Detect which cell encompasses the target text, then output its [X, Y] center coordinate. 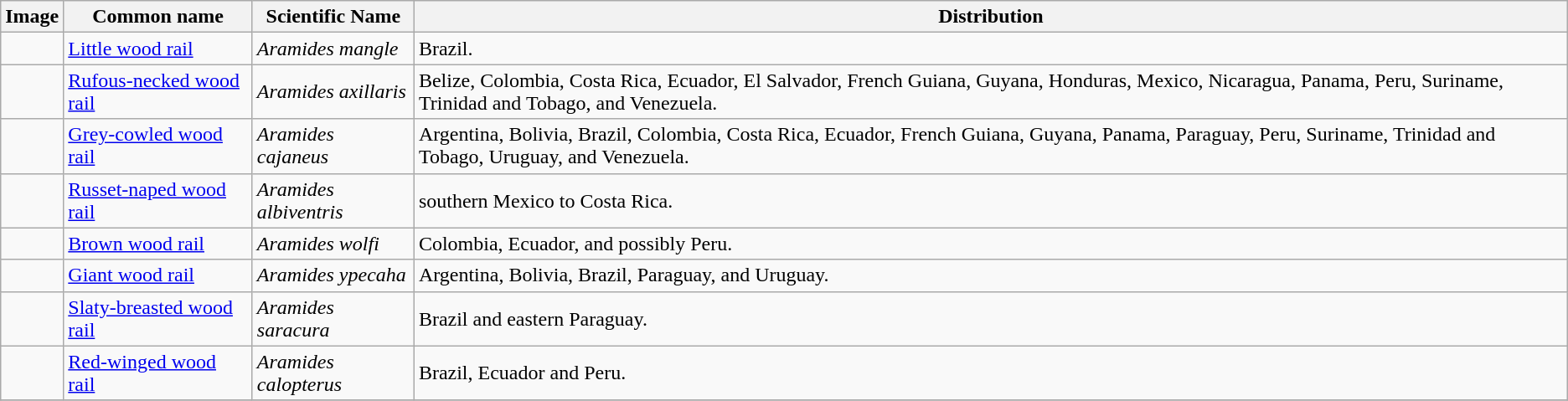
Aramides albiventris [333, 201]
Giant wood rail [158, 275]
Rufous-necked wood rail [158, 92]
Image [32, 17]
Aramides saracura [333, 318]
Aramides cajaneus [333, 146]
Russet-naped wood rail [158, 201]
Aramides mangle [333, 49]
Common name [158, 17]
Grey-cowled wood rail [158, 146]
Little wood rail [158, 49]
Brazil and eastern Paraguay. [990, 318]
southern Mexico to Costa Rica. [990, 201]
Scientific Name [333, 17]
Brown wood rail [158, 244]
Red-winged wood rail [158, 373]
Aramides ypecaha [333, 275]
Aramides calopterus [333, 373]
Distribution [990, 17]
Argentina, Bolivia, Brazil, Paraguay, and Uruguay. [990, 275]
Colombia, Ecuador, and possibly Peru. [990, 244]
Slaty-breasted wood rail [158, 318]
Brazil, Ecuador and Peru. [990, 373]
Aramides wolfi [333, 244]
Brazil. [990, 49]
Aramides axillaris [333, 92]
